Return the (x, y) coordinate for the center point of the cell that contains the specified text.  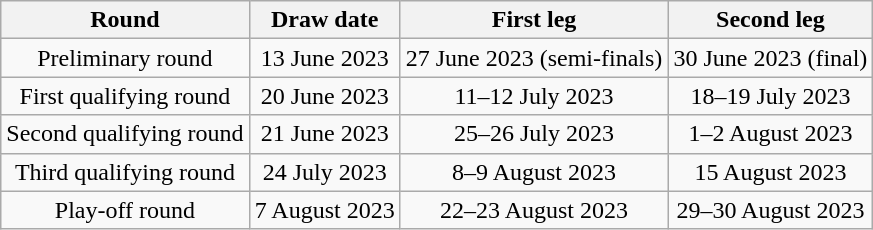
11–12 July 2023 (534, 96)
Third qualifying round (125, 172)
8–9 August 2023 (534, 172)
First qualifying round (125, 96)
27 June 2023 (semi-finals) (534, 58)
24 July 2023 (324, 172)
13 June 2023 (324, 58)
Second qualifying round (125, 134)
Play-off round (125, 210)
22–23 August 2023 (534, 210)
1–2 August 2023 (770, 134)
Draw date (324, 20)
7 August 2023 (324, 210)
First leg (534, 20)
18–19 July 2023 (770, 96)
15 August 2023 (770, 172)
20 June 2023 (324, 96)
29–30 August 2023 (770, 210)
21 June 2023 (324, 134)
Preliminary round (125, 58)
30 June 2023 (final) (770, 58)
Round (125, 20)
Second leg (770, 20)
25–26 July 2023 (534, 134)
